Detect which cell encompasses the target text, then output its [x, y] center coordinate. 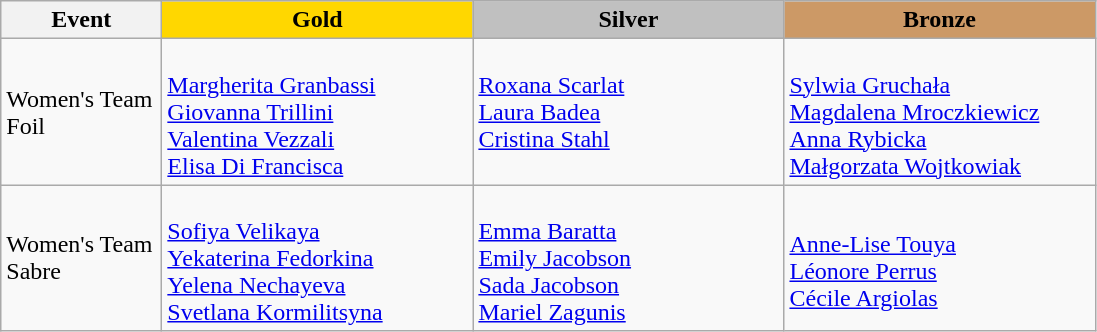
Bronze [940, 20]
Anne-Lise TouyaLéonore PerrusCécile Argiolas [940, 258]
Sofiya VelikayaYekaterina FedorkinaYelena NechayevaSvetlana Kormilitsyna [318, 258]
Event [82, 20]
Women's Team Sabre [82, 258]
Roxana ScarlatLaura BadeaCristina Stahl [628, 112]
Women's Team Foil [82, 112]
Sylwia GruchałaMagdalena MroczkiewiczAnna RybickaMałgorzata Wojtkowiak [940, 112]
Silver [628, 20]
Emma BarattaEmily JacobsonSada JacobsonMariel Zagunis [628, 258]
Margherita GranbassiGiovanna TrilliniValentina VezzaliElisa Di Francisca [318, 112]
Gold [318, 20]
